Return the (X, Y) coordinate for the center point of the cell that contains the specified text.  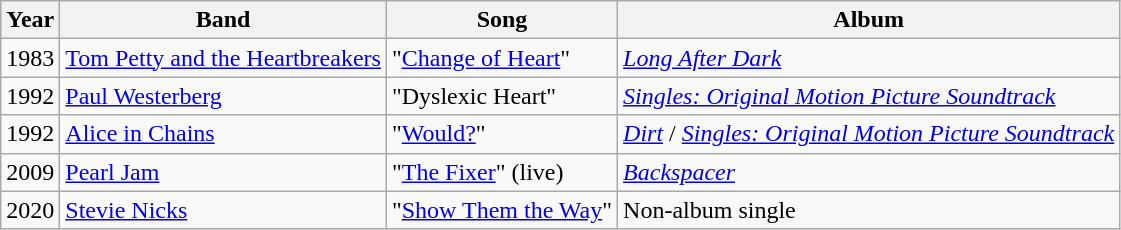
Non-album single (869, 210)
Long After Dark (869, 58)
Dirt / Singles: Original Motion Picture Soundtrack (869, 134)
"Show Them the Way" (502, 210)
"Change of Heart" (502, 58)
Backspacer (869, 172)
Pearl Jam (224, 172)
"The Fixer" (live) (502, 172)
Album (869, 20)
Stevie Nicks (224, 210)
Band (224, 20)
2020 (30, 210)
Tom Petty and the Heartbreakers (224, 58)
Song (502, 20)
Alice in Chains (224, 134)
Year (30, 20)
Paul Westerberg (224, 96)
2009 (30, 172)
1983 (30, 58)
Singles: Original Motion Picture Soundtrack (869, 96)
"Would?" (502, 134)
"Dyslexic Heart" (502, 96)
